Return [X, Y] of the center of cell containing provided text 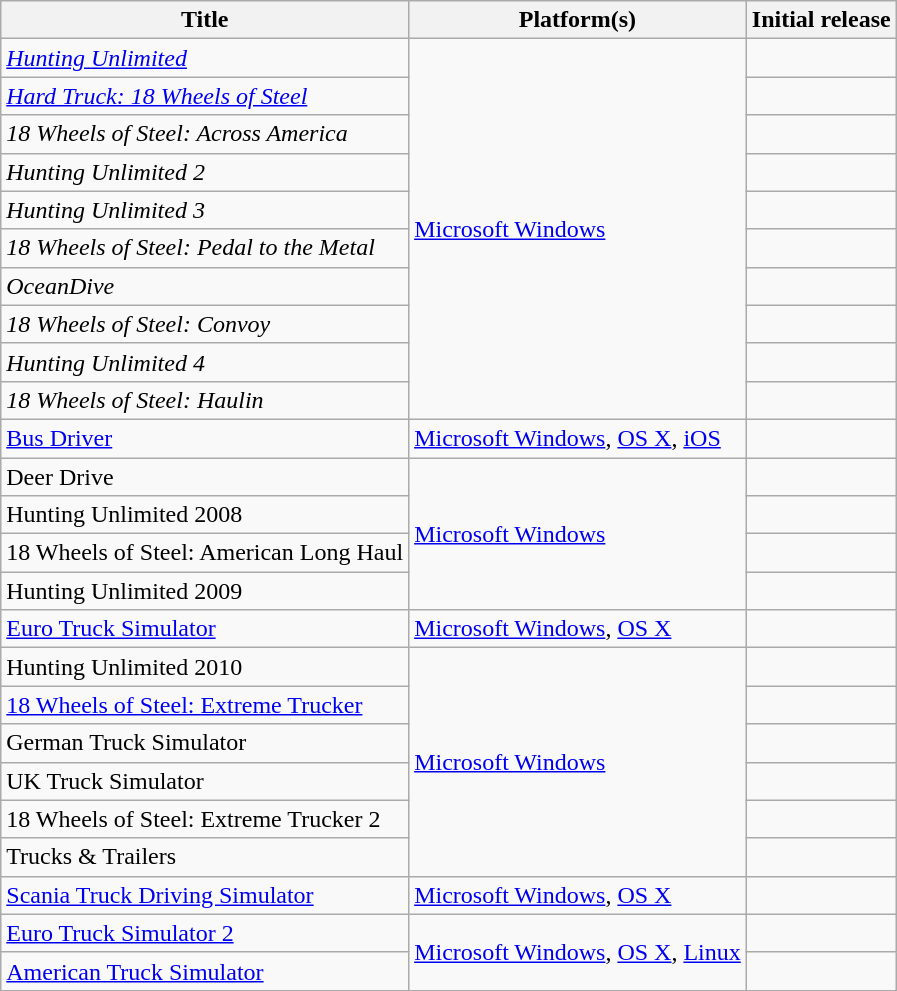
18 Wheels of Steel: Pedal to the Metal [205, 248]
Euro Truck Simulator 2 [205, 933]
Scania Truck Driving Simulator [205, 895]
Hunting Unlimited [205, 58]
18 Wheels of Steel: American Long Haul [205, 553]
18 Wheels of Steel: Across America [205, 134]
18 Wheels of Steel: Extreme Trucker [205, 705]
UK Truck Simulator [205, 781]
Trucks & Trailers [205, 857]
Hunting Unlimited 2010 [205, 667]
Hunting Unlimited 2 [205, 172]
Platform(s) [578, 20]
Title [205, 20]
18 Wheels of Steel: Haulin [205, 400]
American Truck Simulator [205, 971]
Euro Truck Simulator [205, 629]
Hunting Unlimited 2008 [205, 515]
18 Wheels of Steel: Convoy [205, 324]
18 Wheels of Steel: Extreme Trucker 2 [205, 819]
Hunting Unlimited 2009 [205, 591]
Deer Drive [205, 477]
Hunting Unlimited 4 [205, 362]
OceanDive [205, 286]
German Truck Simulator [205, 743]
Hunting Unlimited 3 [205, 210]
Initial release [821, 20]
Bus Driver [205, 438]
Microsoft Windows, OS X, Linux [578, 952]
Hard Truck: 18 Wheels of Steel [205, 96]
Microsoft Windows, OS X, iOS [578, 438]
